Locate the cell with the specified text and output its [x, y] center coordinate. 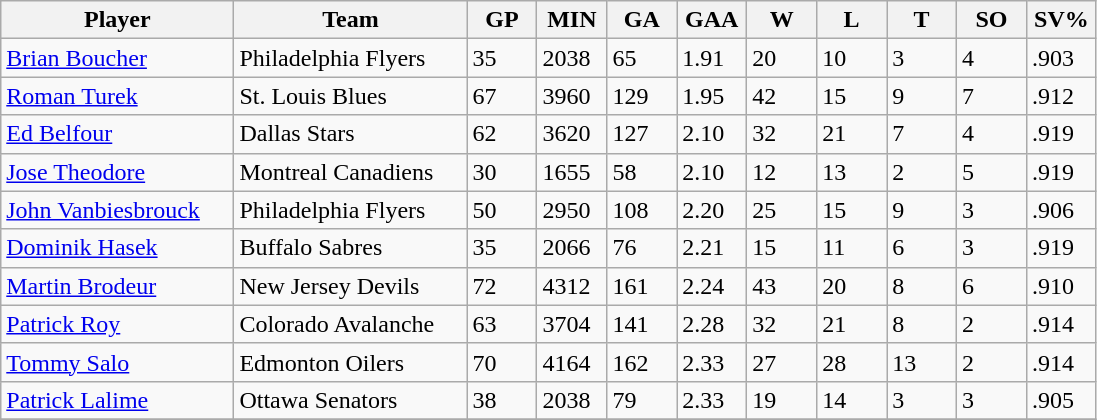
SO [992, 20]
Team [350, 20]
Buffalo Sabres [350, 248]
2.20 [712, 210]
141 [642, 324]
3704 [572, 324]
Dallas Stars [350, 134]
127 [642, 134]
129 [642, 96]
Tommy Salo [118, 362]
4312 [572, 286]
.912 [1061, 96]
3620 [572, 134]
1655 [572, 172]
3960 [572, 96]
Ed Belfour [118, 134]
Patrick Lalime [118, 400]
27 [782, 362]
67 [502, 96]
4164 [572, 362]
5 [992, 172]
50 [502, 210]
John Vanbiesbrouck [118, 210]
Roman Turek [118, 96]
1.91 [712, 58]
.905 [1061, 400]
St. Louis Blues [350, 96]
W [782, 20]
Montreal Canadiens [350, 172]
Colorado Avalanche [350, 324]
Brian Boucher [118, 58]
161 [642, 286]
.906 [1061, 210]
New Jersey Devils [350, 286]
GAA [712, 20]
38 [502, 400]
11 [852, 248]
25 [782, 210]
65 [642, 58]
Dominik Hasek [118, 248]
SV% [1061, 20]
30 [502, 172]
76 [642, 248]
Ottawa Senators [350, 400]
.910 [1061, 286]
2950 [572, 210]
58 [642, 172]
1.95 [712, 96]
42 [782, 96]
72 [502, 286]
Player [118, 20]
2.28 [712, 324]
2.21 [712, 248]
Jose Theodore [118, 172]
Edmonton Oilers [350, 362]
2066 [572, 248]
2.24 [712, 286]
62 [502, 134]
.903 [1061, 58]
162 [642, 362]
L [852, 20]
Patrick Roy [118, 324]
10 [852, 58]
MIN [572, 20]
19 [782, 400]
108 [642, 210]
Martin Brodeur [118, 286]
GA [642, 20]
12 [782, 172]
63 [502, 324]
43 [782, 286]
T [922, 20]
14 [852, 400]
28 [852, 362]
70 [502, 362]
GP [502, 20]
79 [642, 400]
